Capture the cell that displays the provided text and extract its (x, y) central coordinate. 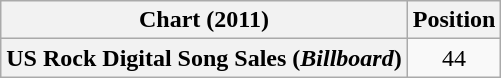
US Rock Digital Song Sales (Billboard) (204, 58)
Chart (2011) (204, 20)
44 (454, 58)
Position (454, 20)
